Extract the [x, y] coordinate from the center of the cell holding the provided text.  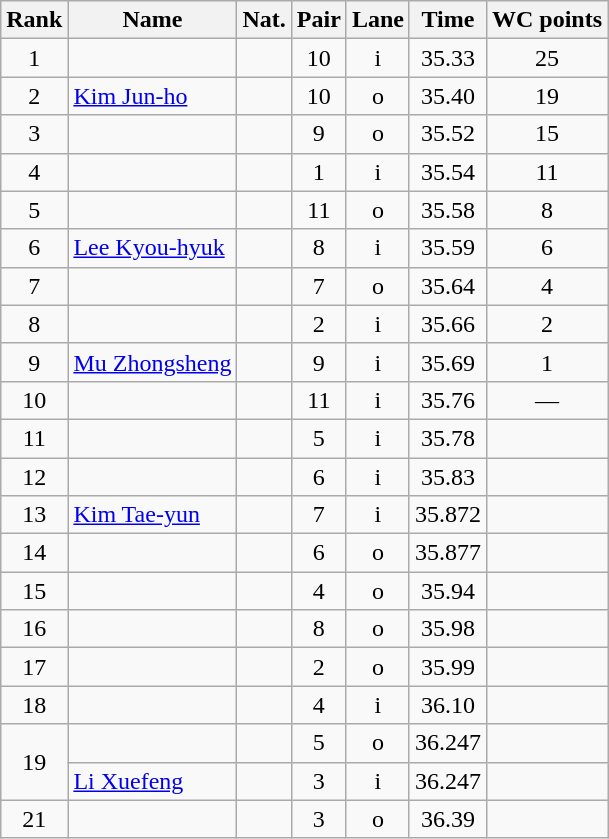
36.39 [448, 819]
Kim Tae-yun [152, 515]
35.94 [448, 591]
35.33 [448, 58]
35.98 [448, 629]
35.52 [448, 134]
35.76 [448, 400]
35.872 [448, 515]
25 [546, 58]
Lee Kyou-hyuk [152, 248]
Nat. [264, 20]
21 [34, 819]
35.64 [448, 286]
35.99 [448, 667]
35.58 [448, 210]
35.83 [448, 477]
13 [34, 515]
12 [34, 477]
36.10 [448, 705]
35.40 [448, 96]
— [546, 400]
18 [34, 705]
35.78 [448, 438]
WC points [546, 20]
35.69 [448, 362]
35.877 [448, 553]
35.54 [448, 172]
35.66 [448, 324]
Rank [34, 20]
17 [34, 667]
Time [448, 20]
Name [152, 20]
16 [34, 629]
Kim Jun-ho [152, 96]
Lane [378, 20]
Mu Zhongsheng [152, 362]
Li Xuefeng [152, 781]
35.59 [448, 248]
Pair [318, 20]
14 [34, 553]
